Extract the (x, y) coordinate from the center of the cell holding the provided text.  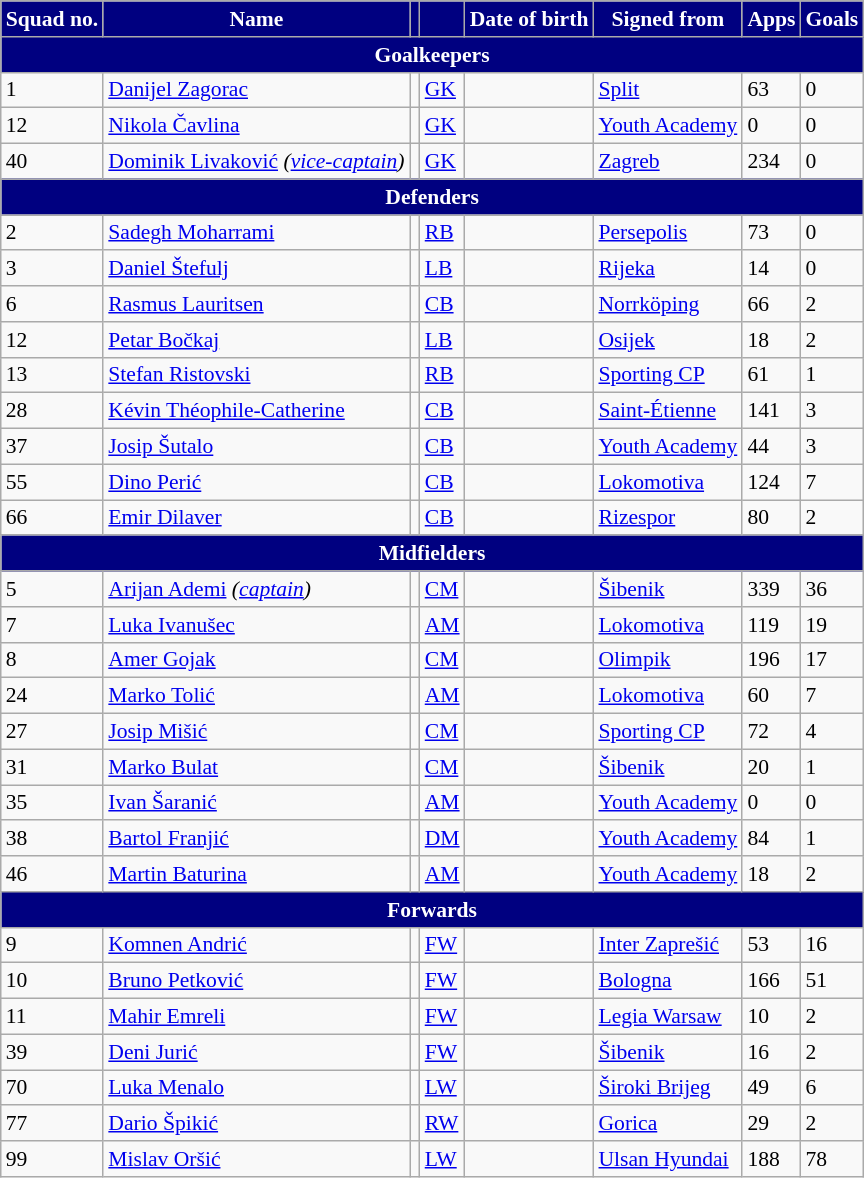
63 (771, 90)
80 (771, 518)
Deni Jurić (256, 1052)
166 (771, 981)
17 (832, 660)
Dario Špikić (256, 1124)
Bartol Franjić (256, 839)
119 (771, 625)
Široki Brijeg (668, 1088)
78 (832, 1159)
11 (52, 1017)
99 (52, 1159)
141 (771, 411)
Bologna (668, 981)
19 (832, 625)
39 (52, 1052)
Ivan Šaranić (256, 803)
Josip Mišić (256, 732)
Daniel Štefulj (256, 269)
Apps (771, 19)
28 (52, 411)
Josip Šutalo (256, 447)
29 (771, 1124)
Rizespor (668, 518)
35 (52, 803)
196 (771, 660)
Legia Warsaw (668, 1017)
234 (771, 162)
61 (771, 375)
Midfielders (432, 554)
188 (771, 1159)
53 (771, 945)
Inter Zaprešić (668, 945)
Emir Dilaver (256, 518)
Forwards (432, 910)
Petar Bočkaj (256, 340)
Luka Ivanušec (256, 625)
Date of birth (530, 19)
Dino Perić (256, 482)
Rijeka (668, 269)
84 (771, 839)
60 (771, 696)
Olimpik (668, 660)
124 (771, 482)
Squad no. (52, 19)
27 (52, 732)
31 (52, 767)
44 (771, 447)
RW (442, 1124)
73 (771, 233)
Goalkeepers (432, 55)
Martin Baturina (256, 874)
Mislav Oršić (256, 1159)
24 (52, 696)
Rasmus Lauritsen (256, 304)
49 (771, 1088)
Bruno Petković (256, 981)
Komnen Andrić (256, 945)
14 (771, 269)
Saint-Étienne (668, 411)
Marko Tolić (256, 696)
37 (52, 447)
Split (668, 90)
Stefan Ristovski (256, 375)
Mahir Emreli (256, 1017)
Signed from (668, 19)
Arijan Ademi (captain) (256, 589)
Osijek (668, 340)
38 (52, 839)
5 (52, 589)
40 (52, 162)
72 (771, 732)
Sadegh Moharrami (256, 233)
Ulsan Hyundai (668, 1159)
Danijel Zagorac (256, 90)
Marko Bulat (256, 767)
Luka Menalo (256, 1088)
Zagreb (668, 162)
Norrköping (668, 304)
4 (832, 732)
Amer Gojak (256, 660)
55 (52, 482)
77 (52, 1124)
Goals (832, 19)
Nikola Čavlina (256, 126)
DM (442, 839)
Dominik Livaković (vice-captain) (256, 162)
8 (52, 660)
70 (52, 1088)
20 (771, 767)
Kévin Théophile-Catherine (256, 411)
36 (832, 589)
9 (52, 945)
51 (832, 981)
Name (256, 19)
13 (52, 375)
Defenders (432, 197)
Persepolis (668, 233)
Gorica (668, 1124)
46 (52, 874)
339 (771, 589)
